Return (x, y) of the center of cell containing provided text 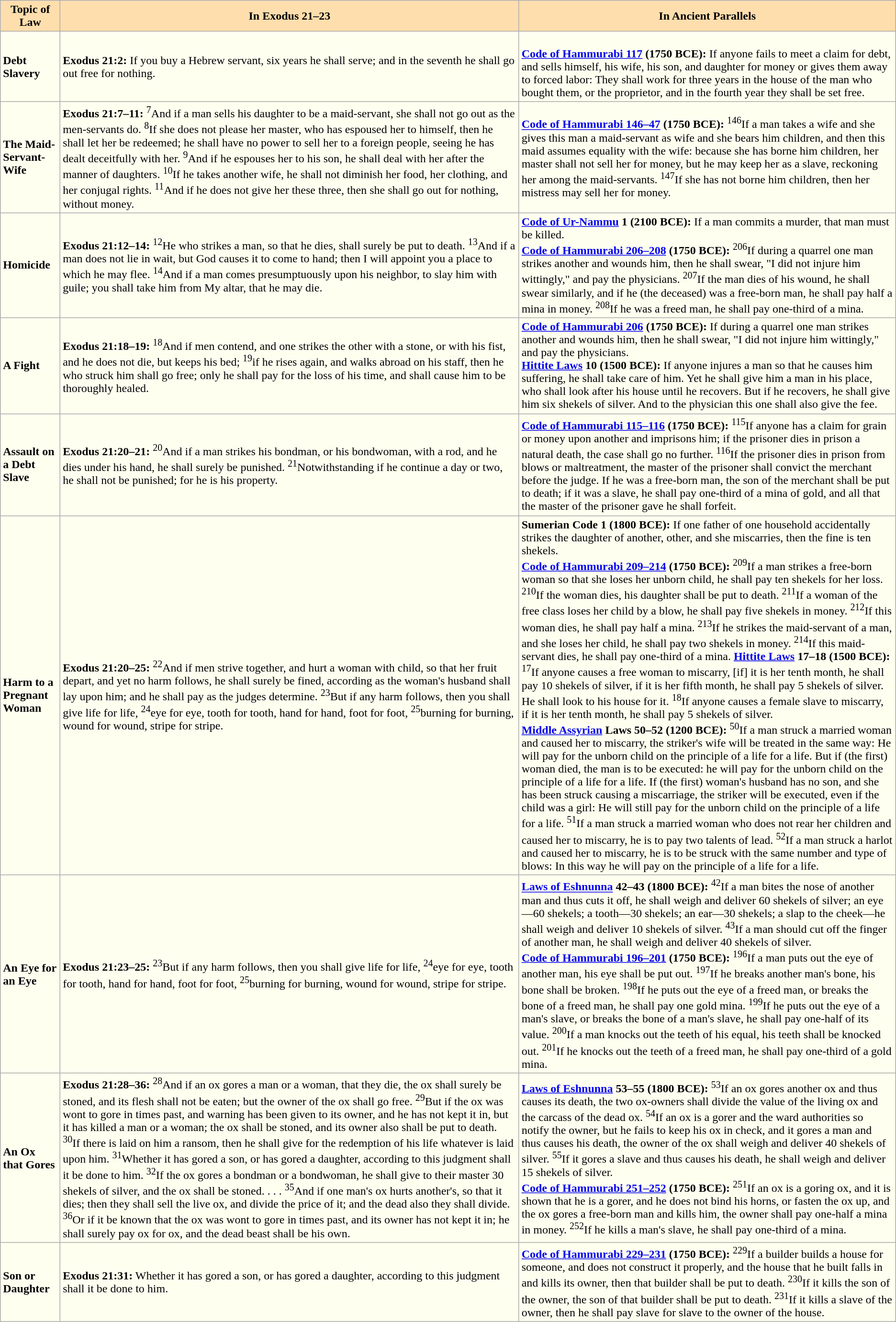
Assault on a Debt Slave (31, 464)
The Maid-Servant-Wife (31, 157)
Exodus 21:31: Whether it has gored a son, or has gored a daughter, according to this judgment shall it be done to him. (290, 1282)
Debt Slavery (31, 67)
Homicide (31, 265)
An Eye for an Eye (31, 974)
Exodus 21:2: If you buy a Hebrew servant, six years he shall serve; and in the seventh he shall go out free for nothing. (290, 67)
Son or Daughter (31, 1282)
Topic of Law (31, 16)
A Fight (31, 366)
Harm to a Pregnant Woman (31, 695)
In Ancient Parallels (707, 16)
An Ox that Gores (31, 1158)
In Exodus 21–23 (290, 16)
